Pinpoint the cell where the given text exists, returning its [X, Y] midpoint coordinate. 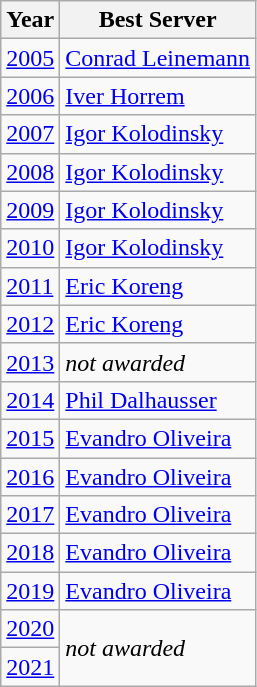
2008 [30, 172]
2013 [30, 362]
2018 [30, 553]
Iver Horrem [158, 96]
2009 [30, 210]
Year [30, 20]
Best Server [158, 20]
2005 [30, 58]
Conrad Leinemann [158, 58]
Phil Dalhausser [158, 400]
2006 [30, 96]
2007 [30, 134]
2019 [30, 591]
2016 [30, 477]
2015 [30, 438]
2014 [30, 400]
2012 [30, 324]
2017 [30, 515]
2021 [30, 667]
2011 [30, 286]
2010 [30, 248]
2020 [30, 629]
